Determine the (X, Y) coordinate at the center of the cell enclosing the given text.  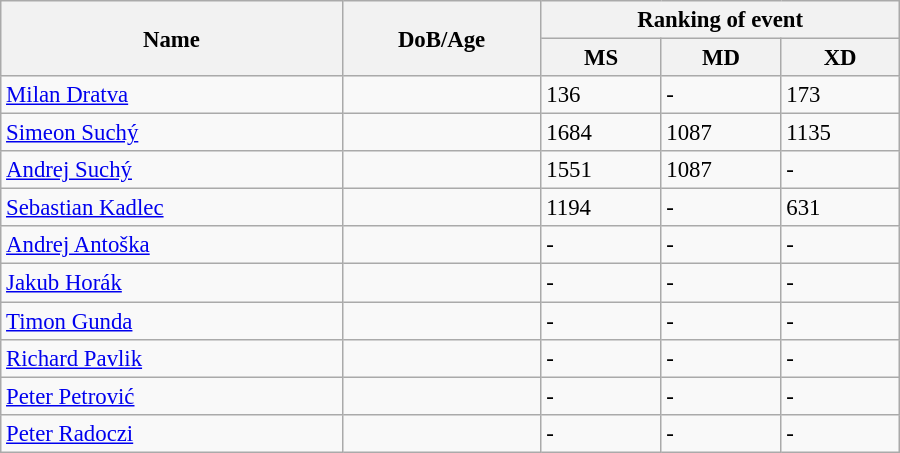
136 (601, 95)
1135 (840, 133)
MS (601, 58)
Jakub Horák (172, 283)
Ranking of event (720, 20)
Richard Pavlik (172, 358)
DoB/Age (442, 38)
Milan Dratva (172, 95)
Name (172, 38)
Peter Radoczi (172, 433)
1551 (601, 170)
1194 (601, 208)
1684 (601, 133)
Andrej Antoška (172, 245)
Andrej Suchý (172, 170)
Simeon Suchý (172, 133)
631 (840, 208)
Sebastian Kadlec (172, 208)
Timon Gunda (172, 321)
MD (721, 58)
XD (840, 58)
173 (840, 95)
Peter Petrović (172, 396)
